Return the (X, Y) coordinate for the center point of the cell that contains the specified text.  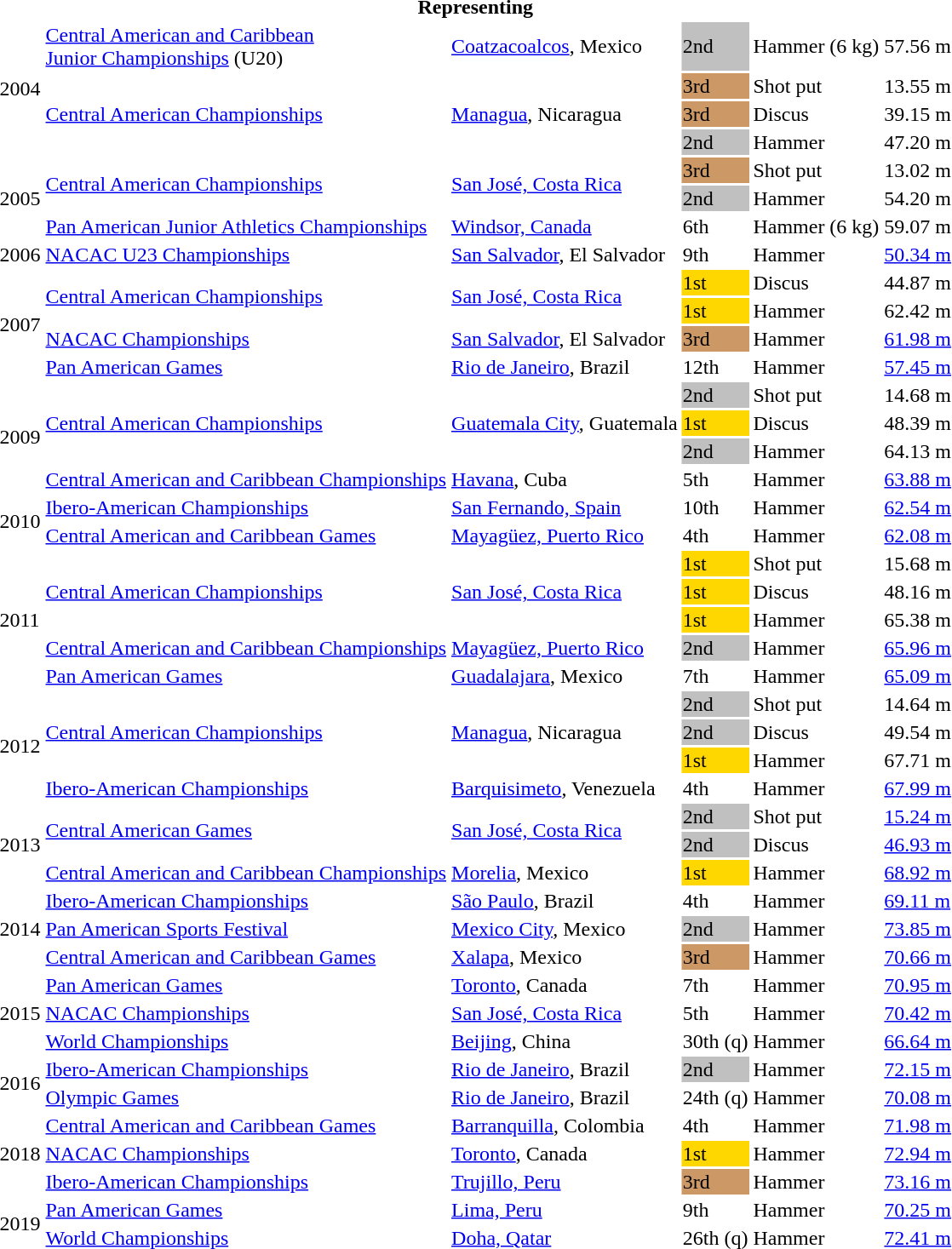
10th (715, 507)
6th (715, 226)
Central American Games (246, 831)
Guatemala City, Guatemala (565, 423)
Barranquilla, Colombia (565, 1126)
Olympic Games (246, 1097)
Lima, Peru (565, 1210)
Windsor, Canada (565, 226)
Beijing, China (565, 1041)
Trujillo, Peru (565, 1182)
San Fernando, Spain (565, 507)
Coatzacoalcos, Mexico (565, 46)
12th (715, 367)
Havana, Cuba (565, 479)
Guadalajara, Mexico (565, 676)
NACAC U23 Championships (246, 255)
Barquisimeto, Venezuela (565, 788)
Central American and CaribbeanJunior Championships (U20) (246, 46)
Pan American Junior Athletics Championships (246, 226)
São Paulo, Brazil (565, 901)
24th (q) (715, 1097)
Mexico City, Mexico (565, 929)
Pan American Sports Festival (246, 929)
World Championships (246, 1041)
Morelia, Mexico (565, 873)
Xalapa, Mexico (565, 957)
30th (q) (715, 1041)
